Detect which cell encompasses the target text, then output its (x, y) center coordinate. 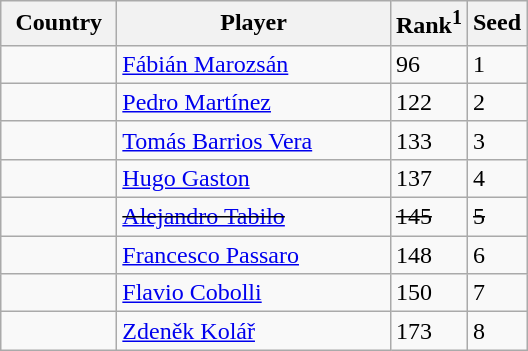
7 (496, 293)
148 (428, 255)
Hugo Gaston (254, 178)
4 (496, 178)
Francesco Passaro (254, 255)
150 (428, 293)
137 (428, 178)
5 (496, 217)
Country (59, 24)
Fábián Marozsán (254, 64)
173 (428, 331)
Flavio Cobolli (254, 293)
145 (428, 217)
Tomás Barrios Vera (254, 140)
6 (496, 255)
Seed (496, 24)
3 (496, 140)
96 (428, 64)
133 (428, 140)
2 (496, 102)
Alejandro Tabilo (254, 217)
Rank1 (428, 24)
Player (254, 24)
8 (496, 331)
122 (428, 102)
Pedro Martínez (254, 102)
Zdeněk Kolář (254, 331)
1 (496, 64)
